Locate the cell with the specified text and output its (x, y) center coordinate. 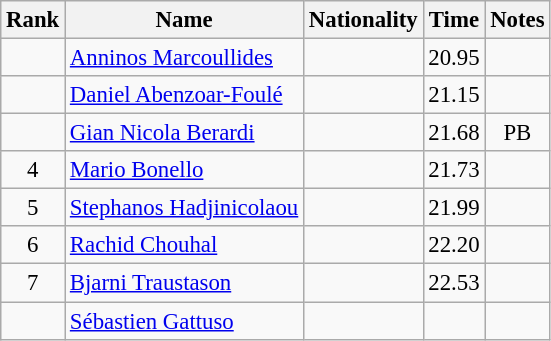
Time (454, 20)
Nationality (364, 20)
21.68 (454, 133)
Rachid Chouhal (184, 245)
Bjarni Traustason (184, 283)
6 (33, 245)
22.53 (454, 283)
Gian Nicola Berardi (184, 133)
PB (518, 133)
Daniel Abenzoar-Foulé (184, 95)
Name (184, 20)
Anninos Marcoullides (184, 58)
Stephanos Hadjinicolaou (184, 208)
21.99 (454, 208)
Sébastien Gattuso (184, 321)
Notes (518, 20)
Mario Bonello (184, 170)
4 (33, 170)
5 (33, 208)
7 (33, 283)
21.15 (454, 95)
22.20 (454, 245)
Rank (33, 20)
21.73 (454, 170)
20.95 (454, 58)
